Capture the cell that displays the provided text and extract its (X, Y) central coordinate. 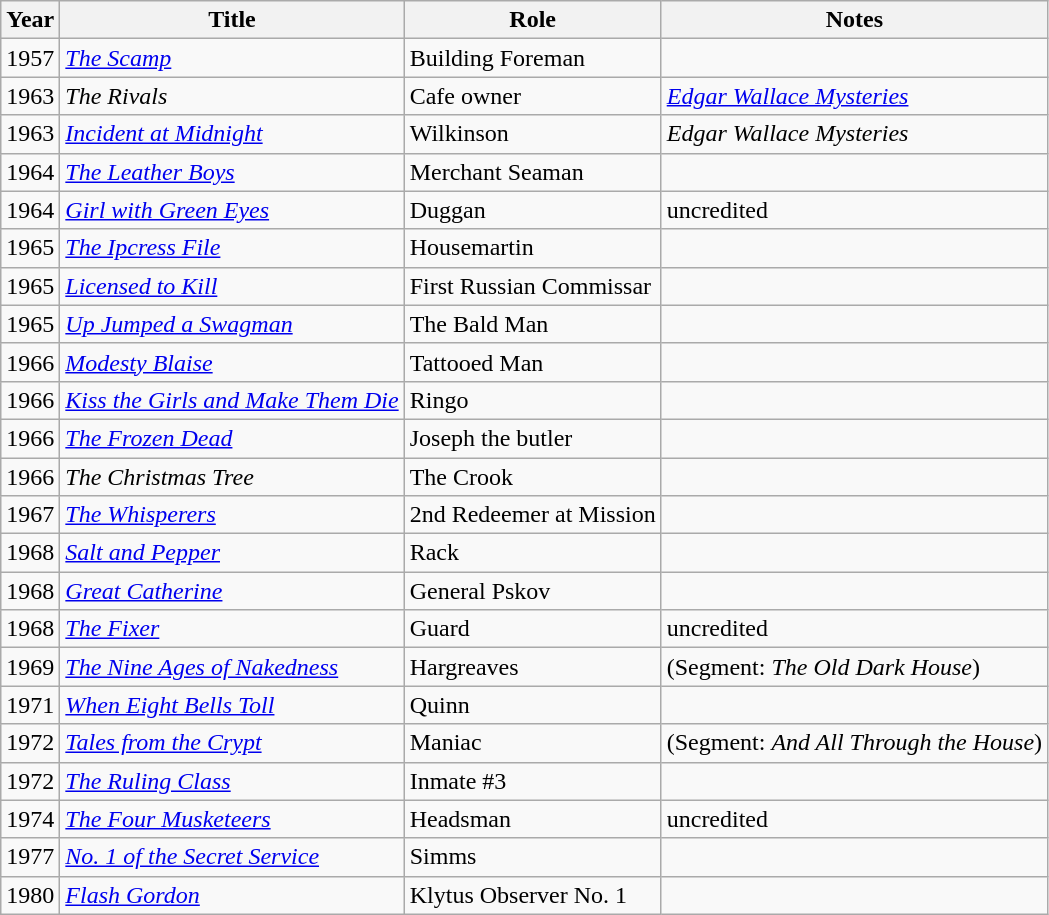
The Whisperers (232, 515)
1957 (30, 58)
The Ipcress File (232, 248)
The Christmas Tree (232, 477)
1977 (30, 857)
General Pskov (532, 591)
Tales from the Crypt (232, 743)
Salt and Pepper (232, 553)
The Leather Boys (232, 172)
Klytus Observer No. 1 (532, 895)
Building Foreman (532, 58)
1974 (30, 819)
Guard (532, 629)
Joseph the butler (532, 438)
Role (532, 20)
The Scamp (232, 58)
The Nine Ages of Nakedness (232, 667)
The Frozen Dead (232, 438)
Housemartin (532, 248)
2nd Redeemer at Mission (532, 515)
Hargreaves (532, 667)
Girl with Green Eyes (232, 210)
The Rivals (232, 96)
The Ruling Class (232, 781)
The Bald Man (532, 324)
(Segment: The Old Dark House) (854, 667)
When Eight Bells Toll (232, 705)
Licensed to Kill (232, 286)
Inmate #3 (532, 781)
1971 (30, 705)
Duggan (532, 210)
Maniac (532, 743)
Modesty Blaise (232, 362)
Simms (532, 857)
Ringo (532, 400)
Rack (532, 553)
Wilkinson (532, 134)
Quinn (532, 705)
Headsman (532, 819)
Incident at Midnight (232, 134)
1967 (30, 515)
Notes (854, 20)
Cafe owner (532, 96)
Great Catherine (232, 591)
Up Jumped a Swagman (232, 324)
Kiss the Girls and Make Them Die (232, 400)
The Fixer (232, 629)
Merchant Seaman (532, 172)
1980 (30, 895)
Tattooed Man (532, 362)
1969 (30, 667)
(Segment: And All Through the House) (854, 743)
Year (30, 20)
First Russian Commissar (532, 286)
Flash Gordon (232, 895)
Title (232, 20)
The Crook (532, 477)
No. 1 of the Secret Service (232, 857)
The Four Musketeers (232, 819)
